Identify which cell holds the provided text, then report its (X, Y) central coordinate. 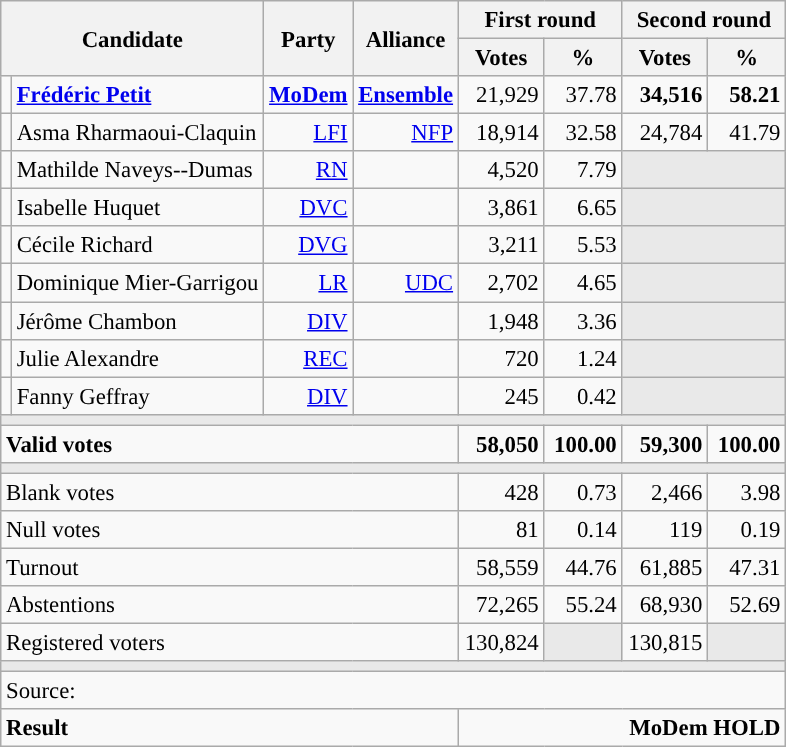
61,885 (665, 567)
Second round (704, 20)
LR (308, 283)
MoDem HOLD (622, 728)
LFI (308, 133)
58,050 (501, 444)
Asma Rharmaoui-Claquin (137, 133)
55.24 (583, 605)
119 (665, 530)
47.31 (747, 567)
428 (501, 492)
Party (308, 38)
3.98 (747, 492)
32.58 (583, 133)
6.65 (583, 208)
68,930 (665, 605)
3,861 (501, 208)
NFP (406, 133)
2,702 (501, 283)
720 (501, 358)
REC (308, 358)
Alliance (406, 38)
Isabelle Huquet (137, 208)
37.78 (583, 95)
DVC (308, 208)
Ensemble (406, 95)
Turnout (230, 567)
UDC (406, 283)
Registered voters (230, 643)
Null votes (230, 530)
RN (308, 170)
Frédéric Petit (137, 95)
Result (230, 728)
Blank votes (230, 492)
Valid votes (230, 444)
Source: (394, 691)
DVG (308, 245)
MoDem (308, 95)
4.65 (583, 283)
0.19 (747, 530)
245 (501, 396)
59,300 (665, 444)
2,466 (665, 492)
Dominique Mier-Garrigou (137, 283)
4,520 (501, 170)
52.69 (747, 605)
41.79 (747, 133)
1,948 (501, 321)
0.42 (583, 396)
Julie Alexandre (137, 358)
Jérôme Chambon (137, 321)
130,824 (501, 643)
3,211 (501, 245)
58,559 (501, 567)
130,815 (665, 643)
3.36 (583, 321)
24,784 (665, 133)
21,929 (501, 95)
1.24 (583, 358)
18,914 (501, 133)
34,516 (665, 95)
72,265 (501, 605)
First round (540, 20)
0.14 (583, 530)
Fanny Geffray (137, 396)
81 (501, 530)
5.53 (583, 245)
7.79 (583, 170)
44.76 (583, 567)
58.21 (747, 95)
0.73 (583, 492)
Abstentions (230, 605)
Cécile Richard (137, 245)
Candidate (132, 38)
Mathilde Naveys--Dumas (137, 170)
